From the cell containing the given text, extract its center point as [x, y] coordinate. 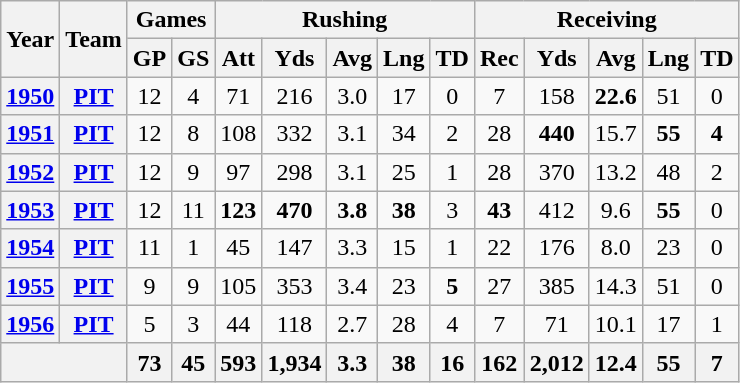
25 [404, 172]
1955 [30, 286]
105 [238, 286]
Games [170, 20]
44 [238, 324]
412 [556, 210]
1950 [30, 96]
14.3 [616, 286]
176 [556, 248]
108 [238, 134]
298 [294, 172]
593 [238, 362]
GS [194, 58]
147 [294, 248]
8.0 [616, 248]
1954 [30, 248]
22 [499, 248]
Year [30, 39]
332 [294, 134]
73 [149, 362]
216 [294, 96]
15.7 [616, 134]
123 [238, 210]
16 [452, 362]
12.4 [616, 362]
370 [556, 172]
158 [556, 96]
2,012 [556, 362]
10.1 [616, 324]
27 [499, 286]
1,934 [294, 362]
8 [194, 134]
48 [668, 172]
1956 [30, 324]
3.0 [352, 96]
353 [294, 286]
Rushing [345, 20]
1952 [30, 172]
2.7 [352, 324]
Rec [499, 58]
3.4 [352, 286]
385 [556, 286]
470 [294, 210]
GP [149, 58]
1953 [30, 210]
162 [499, 362]
440 [556, 134]
13.2 [616, 172]
22.6 [616, 96]
97 [238, 172]
Receiving [606, 20]
9.6 [616, 210]
15 [404, 248]
Att [238, 58]
1951 [30, 134]
Team [94, 39]
118 [294, 324]
43 [499, 210]
3.8 [352, 210]
34 [404, 134]
